Return the [X, Y] coordinate for the center point of the cell that contains the specified text.  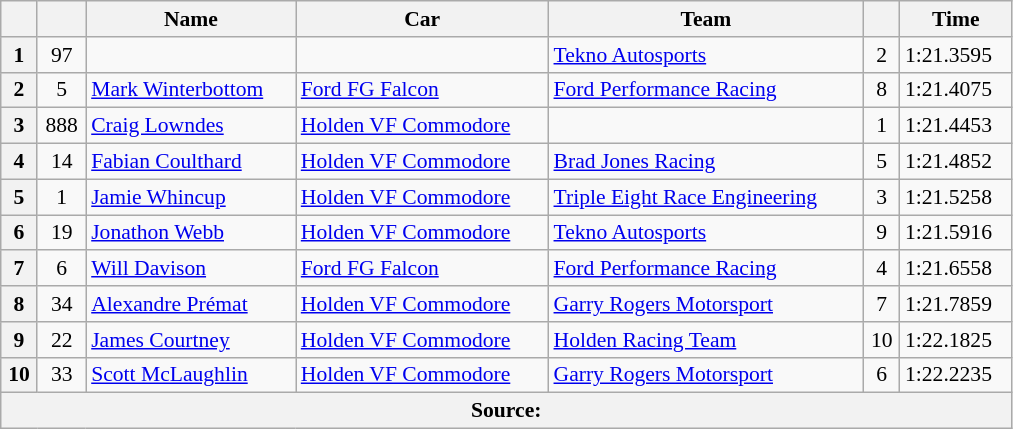
22 [62, 340]
34 [62, 304]
1:21.4453 [956, 126]
Fabian Coulthard [191, 162]
Source: [506, 411]
Name [191, 19]
Alexandre Prémat [191, 304]
Brad Jones Racing [706, 162]
Jonathon Webb [191, 233]
888 [62, 126]
Triple Eight Race Engineering [706, 197]
1:21.4852 [956, 162]
1:21.3595 [956, 55]
Craig Lowndes [191, 126]
Mark Winterbottom [191, 90]
97 [62, 55]
Scott McLaughlin [191, 375]
1:21.4075 [956, 90]
Jamie Whincup [191, 197]
Team [706, 19]
Time [956, 19]
1:21.5258 [956, 197]
1:21.5916 [956, 233]
Holden Racing Team [706, 340]
James Courtney [191, 340]
Car [422, 19]
1:21.6558 [956, 269]
19 [62, 233]
33 [62, 375]
1:22.1825 [956, 340]
1:21.7859 [956, 304]
Will Davison [191, 269]
1:22.2235 [956, 375]
14 [62, 162]
